Extract the [X, Y] coordinate from the center of the cell holding the provided text.  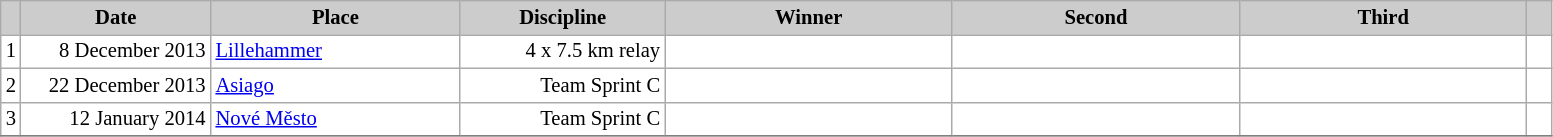
3 [11, 119]
Second [1096, 17]
1 [11, 51]
8 December 2013 [116, 51]
Winner [808, 17]
Discipline [562, 17]
Nové Město [336, 119]
12 January 2014 [116, 119]
Date [116, 17]
Asiago [336, 85]
Place [336, 17]
2 [11, 85]
22 December 2013 [116, 85]
4 x 7.5 km relay [562, 51]
Lillehammer [336, 51]
Third [1384, 17]
